Capture the cell that displays the provided text and extract its [x, y] central coordinate. 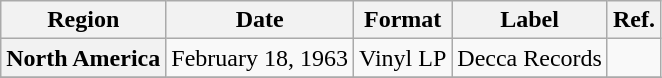
Format [402, 20]
Label [530, 20]
Date [260, 20]
February 18, 1963 [260, 58]
Decca Records [530, 58]
Ref. [634, 20]
North America [84, 58]
Vinyl LP [402, 58]
Region [84, 20]
